Search for the cell housing the specified text and yield its (X, Y) center coordinate. 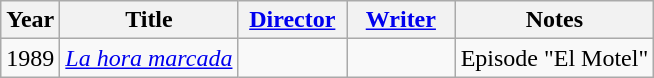
Writer (402, 20)
1989 (30, 58)
Director (292, 20)
Year (30, 20)
Title (149, 20)
Episode "El Motel" (554, 58)
La hora marcada (149, 58)
Notes (554, 20)
